From the cell containing the given text, extract its center point as (X, Y) coordinate. 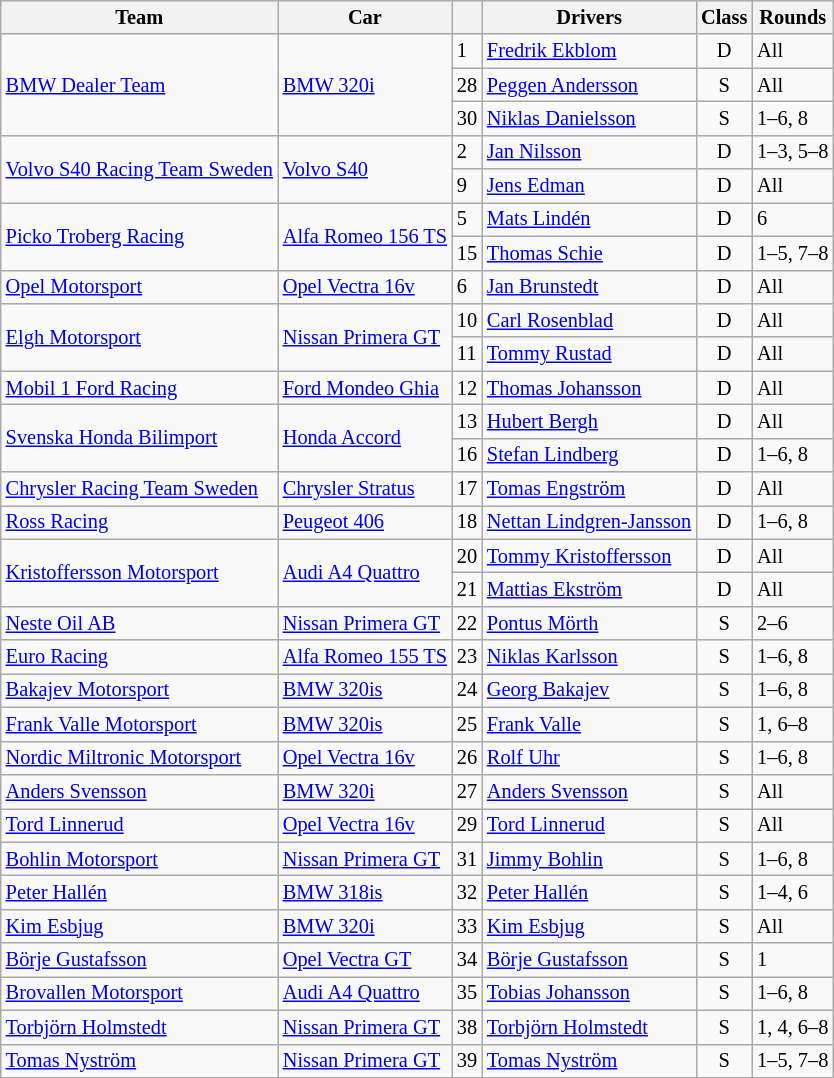
Nettan Lindgren-Jansson (589, 522)
35 (467, 993)
Opel Vectra GT (365, 960)
Rounds (792, 17)
31 (467, 859)
Elgh Motorsport (140, 336)
Alfa Romeo 155 TS (365, 657)
32 (467, 892)
10 (467, 320)
Chrysler Stratus (365, 489)
2–6 (792, 623)
Honda Accord (365, 438)
Alfa Romeo 156 TS (365, 236)
18 (467, 522)
Svenska Honda Bilimport (140, 438)
Chrysler Racing Team Sweden (140, 489)
23 (467, 657)
Bohlin Motorsport (140, 859)
13 (467, 421)
20 (467, 556)
Niklas Danielsson (589, 118)
12 (467, 388)
Kristoffersson Motorsport (140, 572)
Thomas Johansson (589, 388)
Brovallen Motorsport (140, 993)
Mobil 1 Ford Racing (140, 388)
Ford Mondeo Ghia (365, 388)
Pontus Mörth (589, 623)
Frank Valle (589, 724)
15 (467, 253)
Tomas Engström (589, 489)
Tobias Johansson (589, 993)
Euro Racing (140, 657)
Carl Rosenblad (589, 320)
22 (467, 623)
38 (467, 1027)
BMW 318is (365, 892)
Thomas Schie (589, 253)
26 (467, 758)
1, 4, 6–8 (792, 1027)
Peggen Andersson (589, 85)
2 (467, 152)
34 (467, 960)
25 (467, 724)
Hubert Bergh (589, 421)
Tommy Kristoffersson (589, 556)
Jimmy Bohlin (589, 859)
30 (467, 118)
5 (467, 219)
27 (467, 791)
Mats Lindén (589, 219)
Volvo S40 (365, 168)
Fredrik Ekblom (589, 51)
Picko Troberg Racing (140, 236)
1–4, 6 (792, 892)
Jens Edman (589, 186)
16 (467, 455)
Car (365, 17)
Team (140, 17)
Jan Nilsson (589, 152)
Nordic Miltronic Motorsport (140, 758)
Bakajev Motorsport (140, 690)
Mattias Ekström (589, 589)
Opel Motorsport (140, 287)
Drivers (589, 17)
11 (467, 354)
Jan Brunstedt (589, 287)
21 (467, 589)
Ross Racing (140, 522)
Volvo S40 Racing Team Sweden (140, 168)
Neste Oil AB (140, 623)
28 (467, 85)
Stefan Lindberg (589, 455)
29 (467, 825)
Frank Valle Motorsport (140, 724)
Class (724, 17)
17 (467, 489)
33 (467, 926)
BMW Dealer Team (140, 84)
Niklas Karlsson (589, 657)
Peugeot 406 (365, 522)
24 (467, 690)
1–3, 5–8 (792, 152)
Rolf Uhr (589, 758)
9 (467, 186)
Tommy Rustad (589, 354)
Georg Bakajev (589, 690)
1, 6–8 (792, 724)
39 (467, 1061)
